Identify which cell holds the provided text, then report its [X, Y] central coordinate. 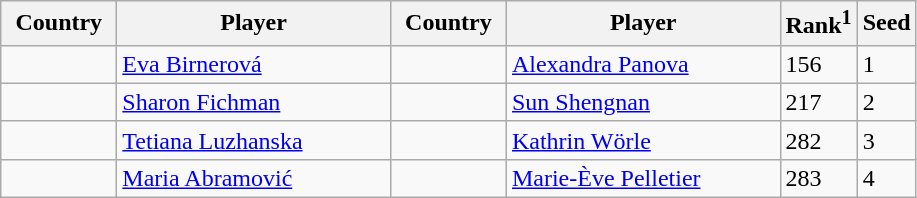
Sun Shengnan [643, 102]
283 [818, 178]
Seed [886, 24]
Sharon Fichman [254, 102]
4 [886, 178]
Eva Birnerová [254, 64]
Rank1 [818, 24]
156 [818, 64]
Alexandra Panova [643, 64]
Kathrin Wörle [643, 140]
3 [886, 140]
Tetiana Luzhanska [254, 140]
2 [886, 102]
1 [886, 64]
Marie-Ève Pelletier [643, 178]
Maria Abramović [254, 178]
282 [818, 140]
217 [818, 102]
